Scan for the cell matching the given text and deliver its (x, y) coordinate at center. 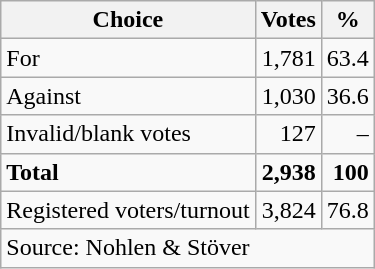
36.6 (348, 96)
% (348, 20)
Registered voters/turnout (128, 210)
127 (288, 134)
63.4 (348, 58)
1,030 (288, 96)
– (348, 134)
1,781 (288, 58)
For (128, 58)
3,824 (288, 210)
Votes (288, 20)
2,938 (288, 172)
Choice (128, 20)
Against (128, 96)
Source: Nohlen & Stöver (188, 248)
Total (128, 172)
76.8 (348, 210)
100 (348, 172)
Invalid/blank votes (128, 134)
